Pinpoint the cell where the given text exists, returning its [X, Y] midpoint coordinate. 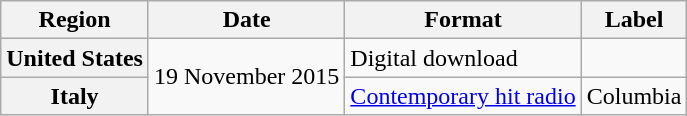
Columbia [634, 96]
Region [75, 20]
Digital download [463, 58]
Format [463, 20]
Italy [75, 96]
United States [75, 58]
Contemporary hit radio [463, 96]
19 November 2015 [246, 77]
Date [246, 20]
Label [634, 20]
